Output the (x, y) coordinate of the center of the cell containing the given text.  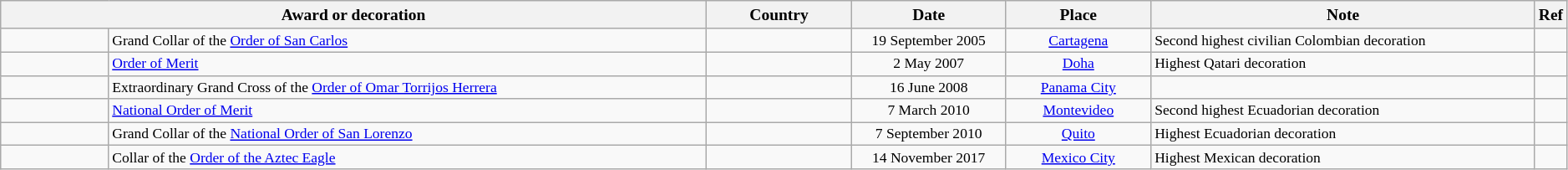
Grand Collar of the Order of San Carlos (408, 40)
Place (1078, 15)
National Order of Merit (408, 111)
19 September 2005 (929, 40)
Country (779, 15)
2 May 2007 (929, 64)
7 September 2010 (929, 134)
Second highest civilian Colombian decoration (1343, 40)
Highest Mexican decoration (1343, 157)
7 March 2010 (929, 111)
Montevideo (1078, 111)
Grand Collar of the National Order of San Lorenzo (408, 134)
Panama City (1078, 87)
16 June 2008 (929, 87)
Order of Merit (408, 64)
14 November 2017 (929, 157)
Mexico City (1078, 157)
Highest Ecuadorian decoration (1343, 134)
Second highest Ecuadorian decoration (1343, 111)
Collar of the Order of the Aztec Eagle (408, 157)
Ref (1550, 15)
Doha (1078, 64)
Note (1343, 15)
Award or decoration (354, 15)
Extraordinary Grand Cross of the Order of Omar Torrijos Herrera (408, 87)
Cartagena (1078, 40)
Date (929, 15)
Highest Qatari decoration (1343, 64)
Quito (1078, 134)
